Return the (x, y) coordinate for the center point of the cell that contains the specified text.  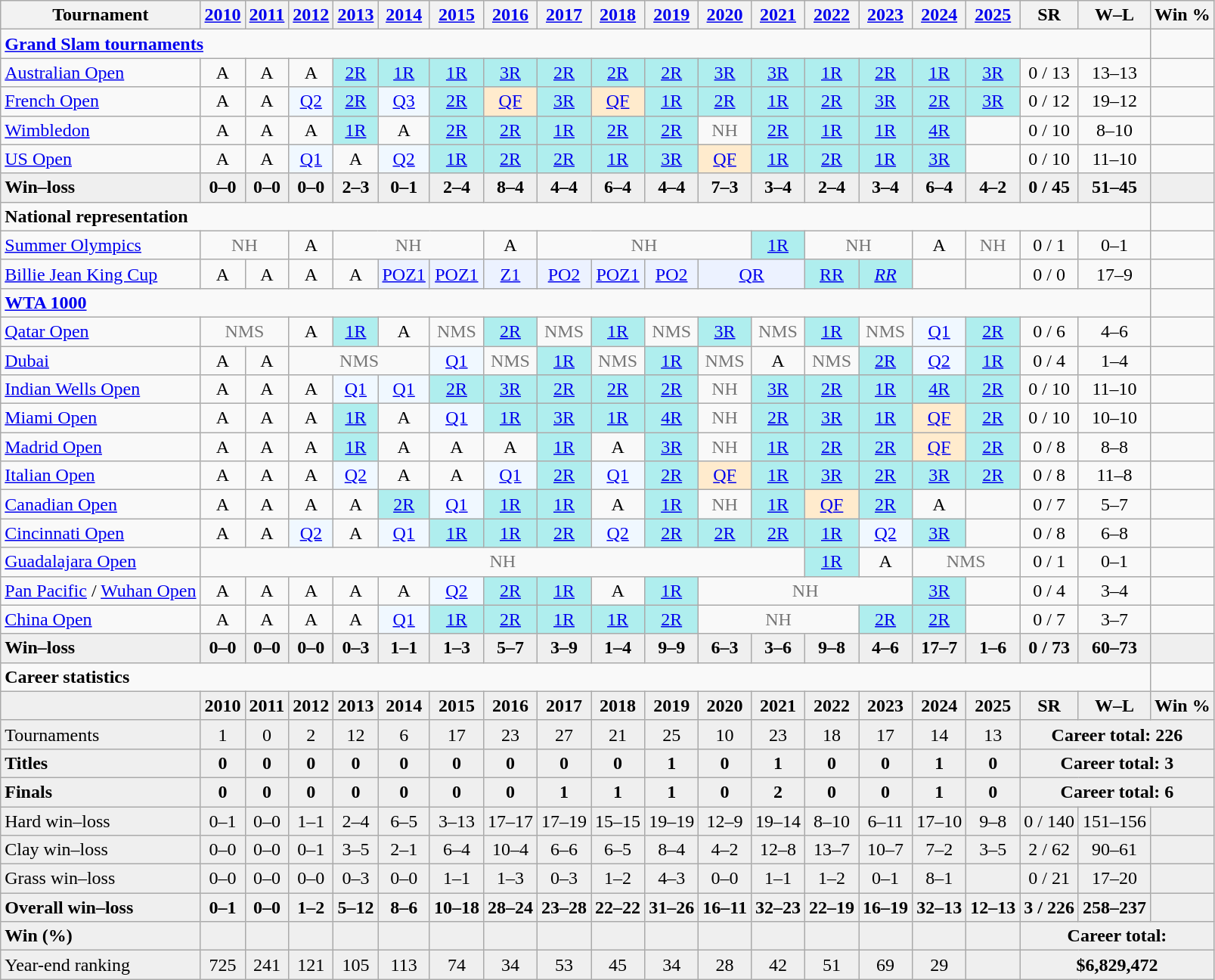
Career total: 6 (1117, 792)
19–14 (777, 820)
Pan Pacific / Wuhan Open (101, 591)
725 (222, 965)
60–73 (1114, 648)
53 (564, 965)
Tournaments (101, 734)
Dubai (101, 361)
17–20 (1114, 879)
11–8 (1114, 476)
69 (886, 965)
74 (457, 965)
6–3 (725, 648)
Career total: 226 (1117, 734)
Q3 (404, 101)
7–3 (725, 188)
10–7 (886, 850)
6–8 (1114, 533)
17–17 (510, 820)
Italian Open (101, 476)
6–11 (886, 820)
42 (777, 965)
Hard win–loss (101, 820)
Finals (101, 792)
19–19 (671, 820)
0 / 13 (1049, 73)
WTA 1000 (576, 302)
2 / 62 (1049, 850)
32–13 (939, 907)
15–15 (618, 820)
Career statistics (576, 677)
10–10 (1114, 418)
23–28 (564, 907)
17–10 (939, 820)
0 / 12 (1049, 101)
12 (355, 734)
0 / 0 (1049, 274)
13–7 (832, 850)
28 (725, 965)
151–156 (1114, 820)
Overall win–loss (101, 907)
9–9 (671, 648)
2–3 (355, 188)
13–13 (1114, 73)
27 (564, 734)
3–9 (564, 648)
113 (404, 965)
0 / 6 (1049, 331)
Clay win–loss (101, 850)
90–61 (1114, 850)
QR (752, 274)
Grass win–loss (101, 879)
258–237 (1114, 907)
Titles (101, 763)
32–23 (777, 907)
31–26 (671, 907)
1–6 (993, 648)
7–2 (939, 850)
10 (725, 734)
12–13 (993, 907)
13 (993, 734)
2–1 (404, 850)
121 (311, 965)
0 / 21 (1049, 879)
Wimbledon (101, 130)
45 (618, 965)
6 (404, 734)
17–19 (564, 820)
Summer Olympics (101, 245)
8–6 (404, 907)
10–18 (457, 907)
19–12 (1114, 101)
Canadian Open (101, 504)
4–3 (671, 879)
12–8 (777, 850)
Miami Open (101, 418)
18 (832, 734)
National representation (576, 216)
0 / 140 (1049, 820)
Grand Slam tournaments (576, 44)
29 (939, 965)
Billie Jean King Cup (101, 274)
Career total: 3 (1117, 763)
China Open (101, 619)
8–8 (1114, 447)
17–7 (939, 648)
5–12 (355, 907)
105 (355, 965)
14 (939, 734)
Win (%) (101, 936)
Guadalajara Open (101, 562)
16–11 (725, 907)
Year-end ranking (101, 965)
Tournament (101, 15)
51 (832, 965)
$6,829,472 (1117, 965)
3–6 (777, 648)
Z1 (510, 274)
French Open (101, 101)
3–7 (1114, 619)
0 / 73 (1049, 648)
3–13 (457, 820)
0 / 45 (1049, 188)
12–9 (725, 820)
Qatar Open (101, 331)
10–4 (510, 850)
3 / 226 (1049, 907)
25 (671, 734)
22–19 (832, 907)
Indian Wells Open (101, 389)
Australian Open (101, 73)
Career total: (1117, 936)
51–45 (1114, 188)
6–6 (564, 850)
Cincinnati Open (101, 533)
241 (267, 965)
21 (618, 734)
US Open (101, 159)
8–1 (939, 879)
28–24 (510, 907)
Madrid Open (101, 447)
22–22 (618, 907)
16–19 (886, 907)
17–9 (1114, 274)
